Locate the cell with the specified text and output its [x, y] center coordinate. 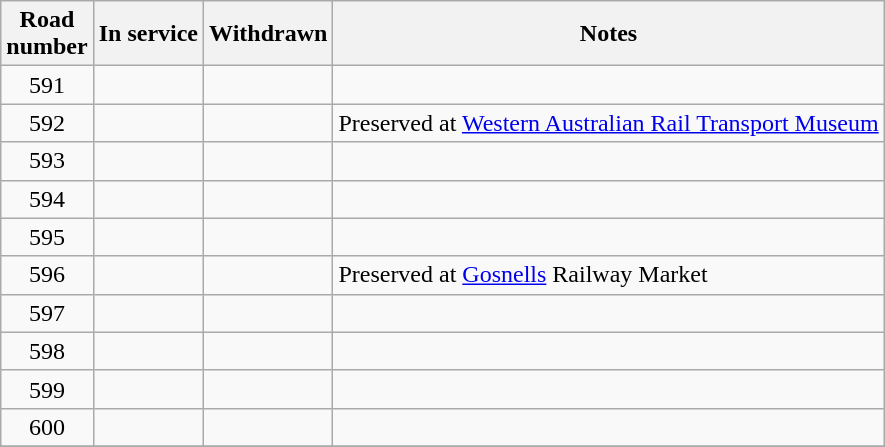
592 [47, 123]
In service [148, 34]
597 [47, 313]
Notes [608, 34]
Withdrawn [268, 34]
Preserved at Western Australian Rail Transport Museum [608, 123]
591 [47, 85]
593 [47, 161]
595 [47, 237]
596 [47, 275]
598 [47, 351]
599 [47, 389]
600 [47, 427]
Roadnumber [47, 34]
594 [47, 199]
Preserved at Gosnells Railway Market [608, 275]
